Find where the given text appears and provide that cell's center as [X, Y] coordinate. 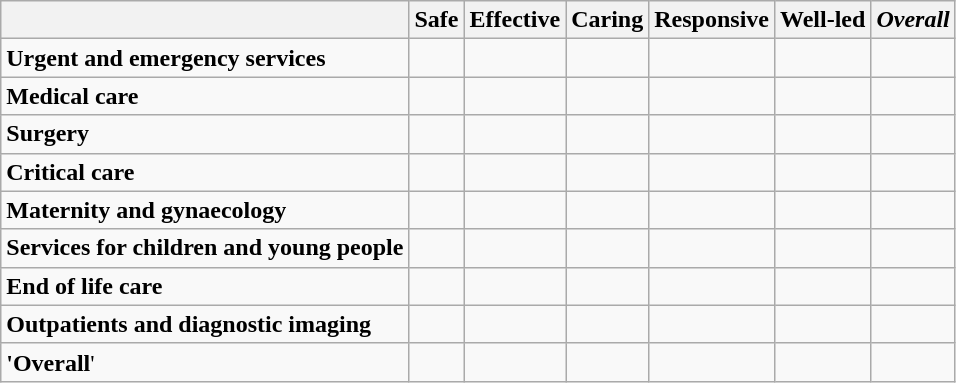
Medical care [205, 96]
'Overall' [205, 362]
Surgery [205, 134]
Maternity and gynaecology [205, 210]
Critical care [205, 172]
Effective [515, 20]
Services for children and young people [205, 248]
Overall [913, 20]
Outpatients and diagnostic imaging [205, 324]
Caring [608, 20]
End of life care [205, 286]
Responsive [712, 20]
Well-led [822, 20]
Urgent and emergency services [205, 58]
Safe [436, 20]
